Detect which cell encompasses the target text, then output its (x, y) center coordinate. 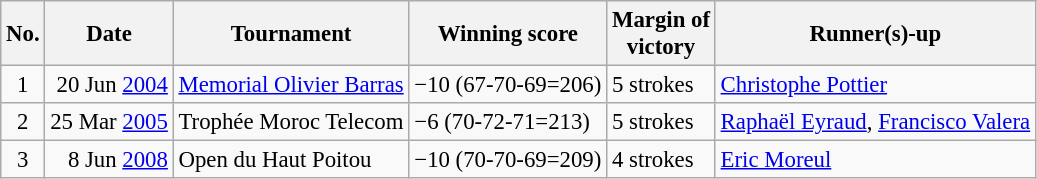
No. (23, 34)
2 (23, 122)
−10 (70-70-69=209) (508, 160)
1 (23, 85)
Memorial Olivier Barras (291, 85)
Tournament (291, 34)
−6 (70-72-71=213) (508, 122)
3 (23, 160)
Christophe Pottier (875, 85)
Trophée Moroc Telecom (291, 122)
Raphaël Eyraud, Francisco Valera (875, 122)
Winning score (508, 34)
−10 (67-70-69=206) (508, 85)
4 strokes (662, 160)
Margin ofvictory (662, 34)
8 Jun 2008 (109, 160)
Date (109, 34)
Open du Haut Poitou (291, 160)
20 Jun 2004 (109, 85)
25 Mar 2005 (109, 122)
Runner(s)-up (875, 34)
Eric Moreul (875, 160)
